Capture the cell that displays the provided text and extract its (x, y) central coordinate. 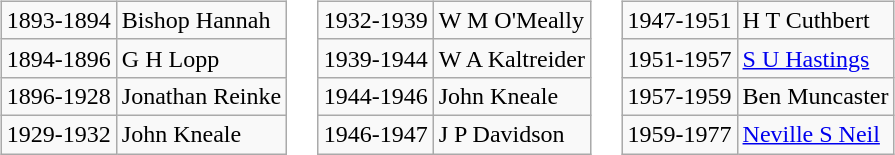
G H Lopp (201, 58)
1944-1946 (376, 96)
1896-1928 (58, 96)
1957-1959 (680, 96)
Jonathan Reinke (201, 96)
1951-1957 (680, 58)
J P Davidson (512, 134)
1947-1951 (680, 20)
H T Cuthbert (816, 20)
1929-1932 (58, 134)
1932-1939 (376, 20)
W M O'Meally (512, 20)
1959-1977 (680, 134)
W A Kaltreider (512, 58)
Ben Muncaster (816, 96)
1893-1894 (58, 20)
1939-1944 (376, 58)
S U Hastings (816, 58)
1946-1947 (376, 134)
1894-1896 (58, 58)
Bishop Hannah (201, 20)
Neville S Neil (816, 134)
